Pinpoint the cell where the given text exists, returning its [x, y] midpoint coordinate. 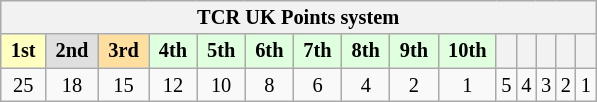
10th [467, 51]
15 [123, 85]
6 [317, 85]
8 [269, 85]
6th [269, 51]
9th [414, 51]
18 [72, 85]
8th [366, 51]
2nd [72, 51]
10 [221, 85]
4th [173, 51]
12 [173, 85]
5 [506, 85]
5th [221, 51]
1st [24, 51]
TCR UK Points system [298, 17]
7th [317, 51]
3 [546, 85]
3rd [123, 51]
25 [24, 85]
